Determine the (x, y) coordinate at the center of the cell enclosing the given text.  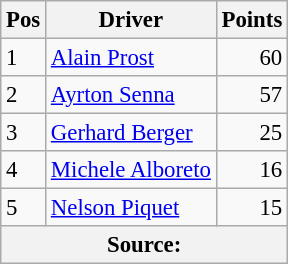
Michele Alboreto (132, 170)
Driver (132, 20)
Alain Prost (132, 58)
16 (252, 170)
2 (24, 95)
3 (24, 133)
Nelson Piquet (132, 208)
Gerhard Berger (132, 133)
1 (24, 58)
4 (24, 170)
Ayrton Senna (132, 95)
Pos (24, 20)
Source: (144, 245)
60 (252, 58)
5 (24, 208)
15 (252, 208)
25 (252, 133)
Points (252, 20)
57 (252, 95)
